Determine the (X, Y) coordinate at the center of the cell enclosing the given text.  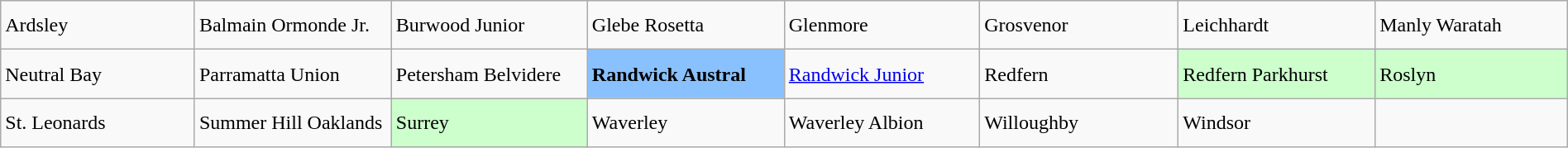
Grosvenor (1079, 25)
Ardsley (98, 25)
Willoughby (1079, 122)
Surrey (490, 122)
Parramatta Union (293, 74)
Randwick Junior (882, 74)
Burwood Junior (490, 25)
Windsor (1277, 122)
Summer Hill Oaklands (293, 122)
Redfern (1079, 74)
Glebe Rosetta (686, 25)
St. Leonards (98, 122)
Waverley Albion (882, 122)
Manly Waratah (1472, 25)
Redfern Parkhurst (1277, 74)
Randwick Austral (686, 74)
Glenmore (882, 25)
Waverley (686, 122)
Neutral Bay (98, 74)
Leichhardt (1277, 25)
Balmain Ormonde Jr. (293, 25)
Petersham Belvidere (490, 74)
Roslyn (1472, 74)
